Find where the given text appears and provide that cell's center as (X, Y) coordinate. 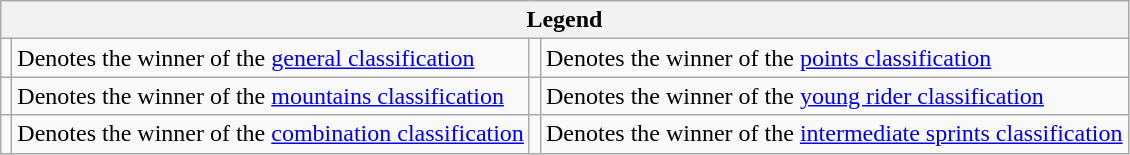
Denotes the winner of the general classification (271, 58)
Denotes the winner of the combination classification (271, 134)
Legend (564, 20)
Denotes the winner of the intermediate sprints classification (834, 134)
Denotes the winner of the points classification (834, 58)
Denotes the winner of the young rider classification (834, 96)
Denotes the winner of the mountains classification (271, 96)
